Search for the cell housing the specified text and yield its (X, Y) center coordinate. 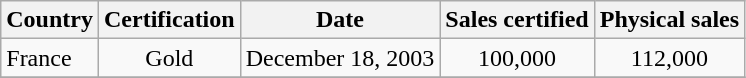
112,000 (669, 58)
Certification (169, 20)
Physical sales (669, 20)
December 18, 2003 (340, 58)
Gold (169, 58)
France (50, 58)
100,000 (517, 58)
Sales certified (517, 20)
Country (50, 20)
Date (340, 20)
